Return the (X, Y) coordinate for the center point of the cell that contains the specified text.  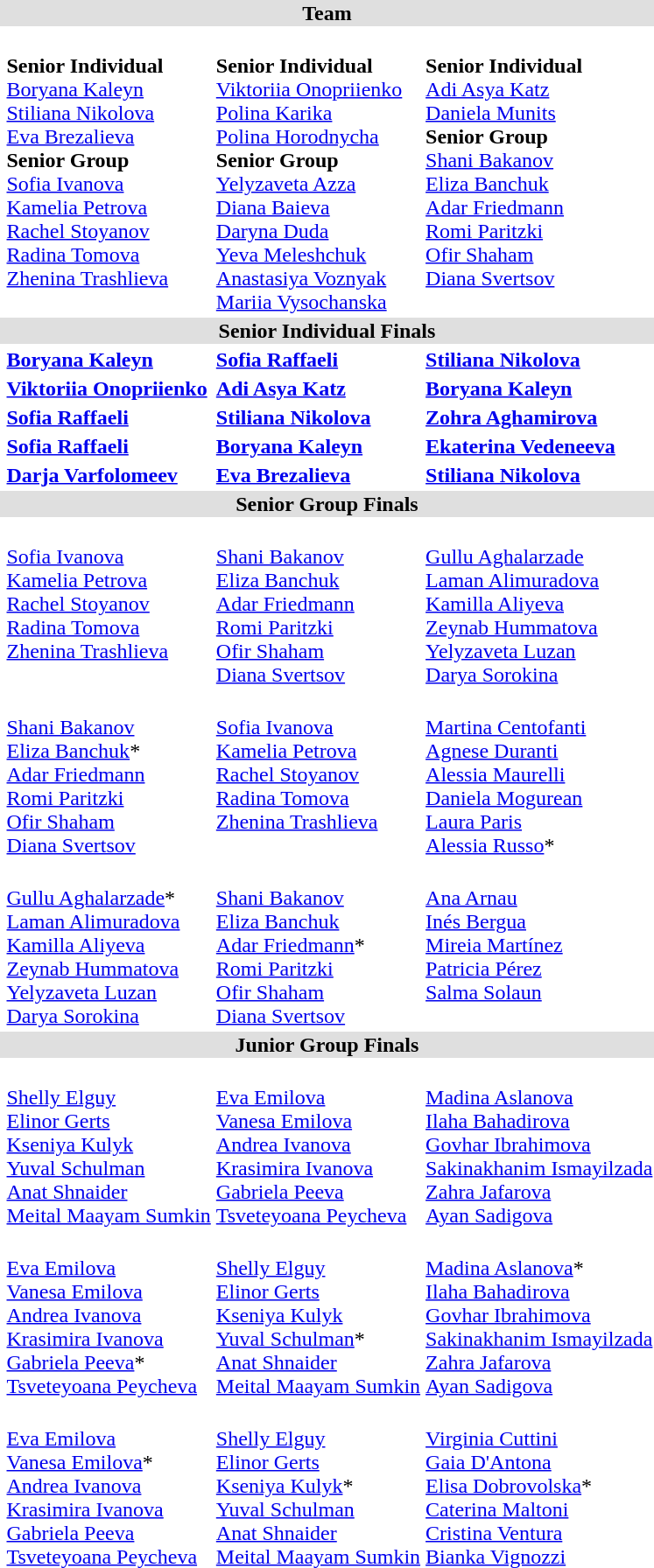
Martina CentofantiAgnese DurantiAlessia MaurelliDaniela MogureanLaura ParisAlessia Russo* (539, 774)
Gullu AghalarzadeLaman AlimuradovaKamilla AliyevaZeynab HummatovaYelyzaveta LuzanDarya Sorokina (539, 604)
Senior Individual Finals (327, 331)
Darja Varfolomeev (109, 475)
Eva EmilovaVanesa EmilovaAndrea IvanovaKrasimira IvanovaGabriela PeevaTsveteyoana Peycheva (318, 1144)
Ana ArnauInés BerguaMireia MartínezPatricia PérezSalma Solaun (539, 945)
Shelly ElguyElinor GertsKseniya KulykYuval Schulman*Anat ShnaiderMeital Maayam Sumkin (318, 1315)
Team (327, 13)
Shelly ElguyElinor GertsKseniya KulykYuval SchulmanAnat ShnaiderMeital Maayam Sumkin (109, 1144)
Madina Aslanova*Ilaha BahadirovaGovhar IbrahimovaSakinakhanim IsmayilzadaZahra JafarovaAyan Sadigova (539, 1315)
Eva EmilovaVanesa EmilovaAndrea IvanovaKrasimira IvanovaGabriela Peeva*Tsveteyoana Peycheva (109, 1315)
Senior IndividualBoryana KaleynStiliana NikolovaEva BrezalievaSenior GroupSofia IvanovaKamelia PetrovaRachel StoyanovRadina TomovaZhenina Trashlieva (109, 171)
Viktoriia Onopriienko (109, 388)
Adi Asya Katz (318, 388)
Gullu Aghalarzade*Laman AlimuradovaKamilla AliyevaZeynab HummatovaYelyzaveta LuzanDarya Sorokina (109, 945)
Senior Group Finals (327, 504)
Senior IndividualAdi Asya KatzDaniela MunitsSenior GroupShani BakanovEliza BanchukAdar FriedmannRomi ParitzkiOfir ShahamDiana Svertsov (539, 171)
Eva Brezalieva (318, 475)
Shani BakanovEliza Banchuk*Adar FriedmannRomi ParitzkiOfir ShahamDiana Svertsov (109, 774)
Shani BakanovEliza BanchukAdar Friedmann*Romi ParitzkiOfir ShahamDiana Svertsov (318, 945)
Junior Group Finals (327, 1045)
Shani BakanovEliza BanchukAdar FriedmannRomi ParitzkiOfir ShahamDiana Svertsov (318, 604)
Zohra Aghamirova (539, 417)
Madina AslanovaIlaha BahadirovaGovhar IbrahimovaSakinakhanim IsmayilzadaZahra JafarovaAyan Sadigova (539, 1144)
Ekaterina Vedeneeva (539, 446)
